Extract the (x, y) coordinate from the center of the cell holding the provided text.  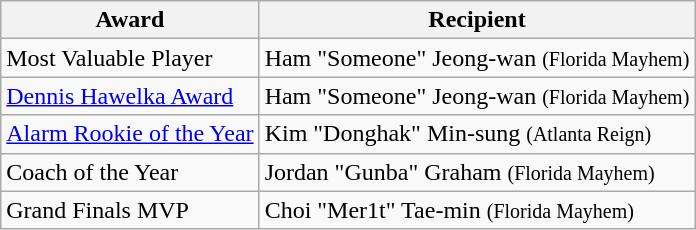
Coach of the Year (130, 172)
Alarm Rookie of the Year (130, 134)
Award (130, 20)
Kim "Donghak" Min-sung (Atlanta Reign) (477, 134)
Jordan "Gunba" Graham (Florida Mayhem) (477, 172)
Most Valuable Player (130, 58)
Grand Finals MVP (130, 210)
Recipient (477, 20)
Dennis Hawelka Award (130, 96)
Choi "Mer1t" Tae-min (Florida Mayhem) (477, 210)
